Extract the (x, y) coordinate from the center of the cell holding the provided text.  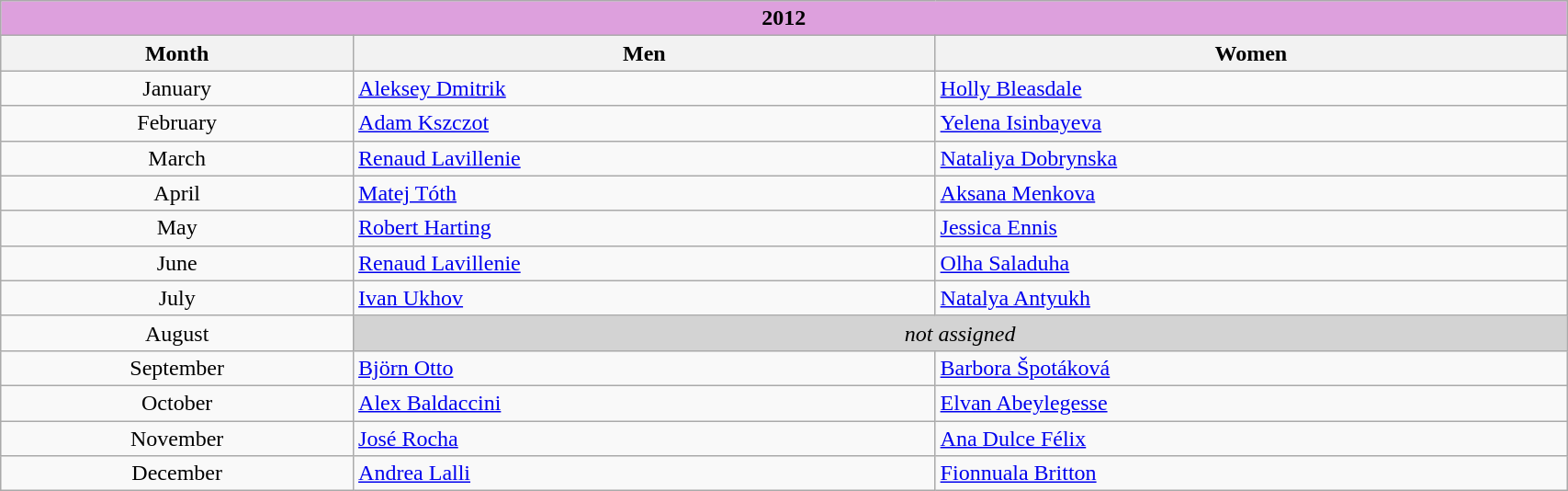
July (177, 298)
Jessica Ennis (1251, 228)
Alex Baldaccini (645, 403)
Month (177, 53)
not assigned (961, 333)
Fionnuala Britton (1251, 474)
Aksana Menkova (1251, 193)
Olha Saladuha (1251, 263)
January (177, 88)
Aleksey Dmitrik (645, 88)
Elvan Abeylegesse (1251, 403)
February (177, 123)
Ana Dulce Félix (1251, 439)
Robert Harting (645, 228)
September (177, 368)
Nataliya Dobrynska (1251, 158)
October (177, 403)
June (177, 263)
Natalya Antyukh (1251, 298)
December (177, 474)
Men (645, 53)
March (177, 158)
April (177, 193)
Andrea Lalli (645, 474)
2012 (784, 18)
José Rocha (645, 439)
Women (1251, 53)
August (177, 333)
May (177, 228)
November (177, 439)
Holly Bleasdale (1251, 88)
Ivan Ukhov (645, 298)
Barbora Špotáková (1251, 368)
Yelena Isinbayeva (1251, 123)
Matej Tóth (645, 193)
Björn Otto (645, 368)
Adam Kszczot (645, 123)
